For the text-containing cell, return its midpoint in [x, y] coordinate format. 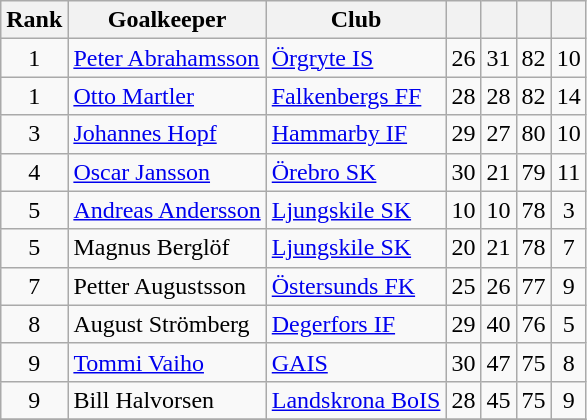
80 [534, 134]
27 [498, 134]
Landskrona BoIS [356, 400]
Goalkeeper [167, 20]
11 [568, 172]
14 [568, 96]
79 [534, 172]
GAIS [356, 362]
Johannes Hopf [167, 134]
47 [498, 362]
Rank [34, 20]
Hammarby IF [356, 134]
Bill Halvorsen [167, 400]
25 [464, 286]
Otto Martler [167, 96]
4 [34, 172]
Örebro SK [356, 172]
31 [498, 58]
August Strömberg [167, 324]
Falkenbergs FF [356, 96]
Degerfors IF [356, 324]
45 [498, 400]
Andreas Andersson [167, 210]
Peter Abrahamsson [167, 58]
Oscar Jansson [167, 172]
Örgryte IS [356, 58]
77 [534, 286]
Tommi Vaiho [167, 362]
40 [498, 324]
20 [464, 248]
Magnus Berglöf [167, 248]
Club [356, 20]
76 [534, 324]
Petter Augustsson [167, 286]
Östersunds FK [356, 286]
